Output the (x, y) coordinate of the center of the cell containing the given text.  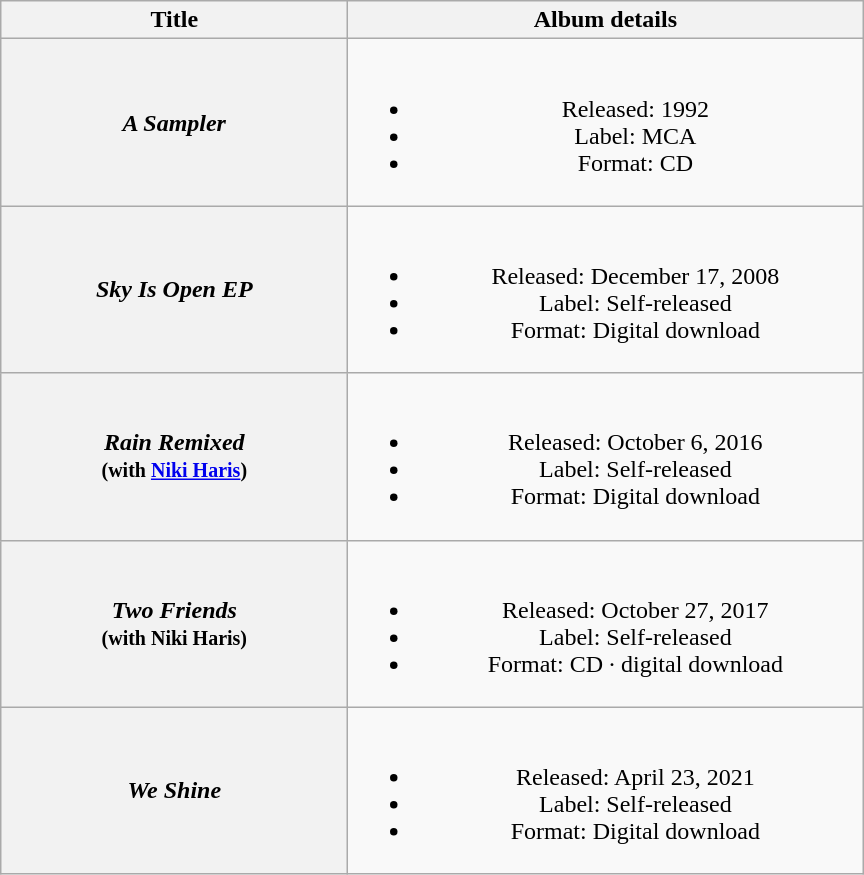
We Shine (174, 790)
Two Friends(with Niki Haris) (174, 624)
Released: October 6, 2016Label: Self-releasedFormat: Digital download (606, 456)
Rain Remixed(with Niki Haris) (174, 456)
Released: April 23, 2021Label: Self-releasedFormat: Digital download (606, 790)
Released: October 27, 2017Label: Self-releasedFormat: CD · digital download (606, 624)
Released: 1992Label: MCAFormat: CD (606, 122)
Released: December 17, 2008Label: Self-releasedFormat: Digital download (606, 290)
A Sampler (174, 122)
Album details (606, 20)
Title (174, 20)
Sky Is Open EP (174, 290)
